From the cell containing the given text, extract its center point as (X, Y) coordinate. 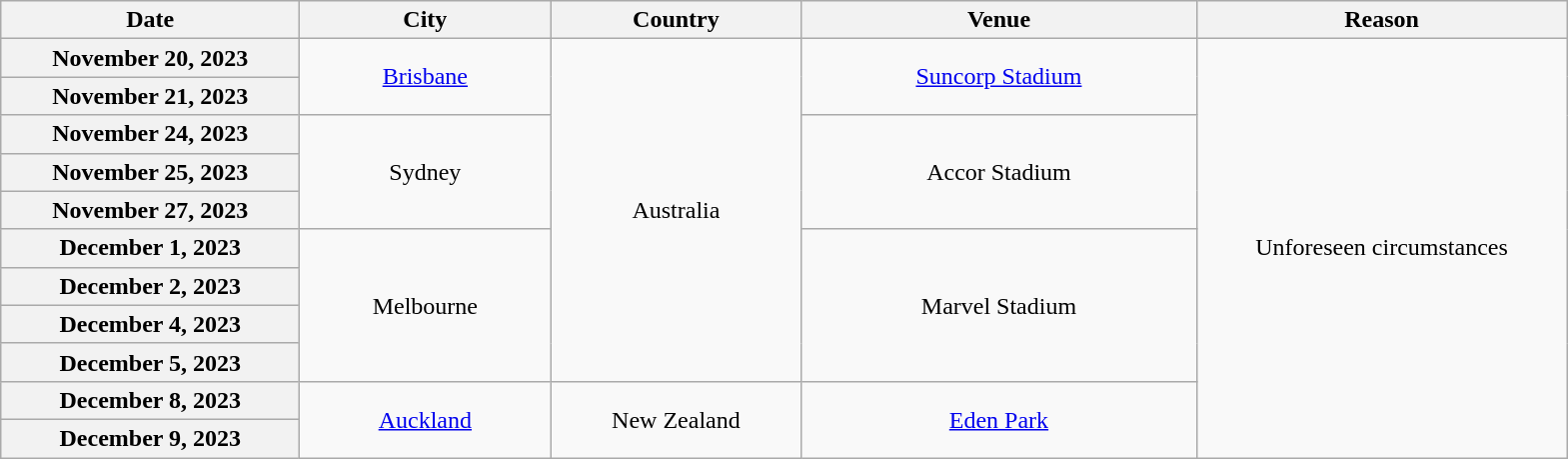
November 20, 2023 (150, 58)
Suncorp Stadium (999, 77)
Brisbane (426, 77)
Country (676, 20)
Marvel Stadium (999, 305)
November 27, 2023 (150, 210)
Sydney (426, 172)
December 2, 2023 (150, 286)
December 1, 2023 (150, 248)
December 8, 2023 (150, 400)
Date (150, 20)
December 5, 2023 (150, 362)
Auckland (426, 419)
November 21, 2023 (150, 96)
New Zealand (676, 419)
Eden Park (999, 419)
Accor Stadium (999, 172)
Unforeseen circumstances (1381, 248)
City (426, 20)
Reason (1381, 20)
Melbourne (426, 305)
November 24, 2023 (150, 134)
November 25, 2023 (150, 172)
Venue (999, 20)
December 9, 2023 (150, 438)
Australia (676, 210)
December 4, 2023 (150, 324)
